Search for the cell housing the specified text and yield its (X, Y) center coordinate. 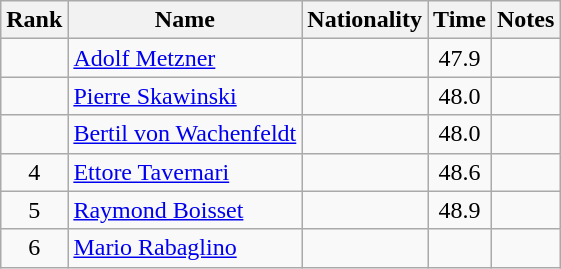
Ettore Tavernari (185, 172)
Raymond Boisset (185, 210)
Name (185, 20)
Nationality (365, 20)
Adolf Metzner (185, 58)
48.6 (460, 172)
6 (34, 248)
Mario Rabaglino (185, 248)
Rank (34, 20)
4 (34, 172)
Notes (526, 20)
Bertil von Wachenfeldt (185, 134)
47.9 (460, 58)
Time (460, 20)
48.9 (460, 210)
5 (34, 210)
Pierre Skawinski (185, 96)
